For the text-containing cell, return its midpoint in [X, Y] coordinate format. 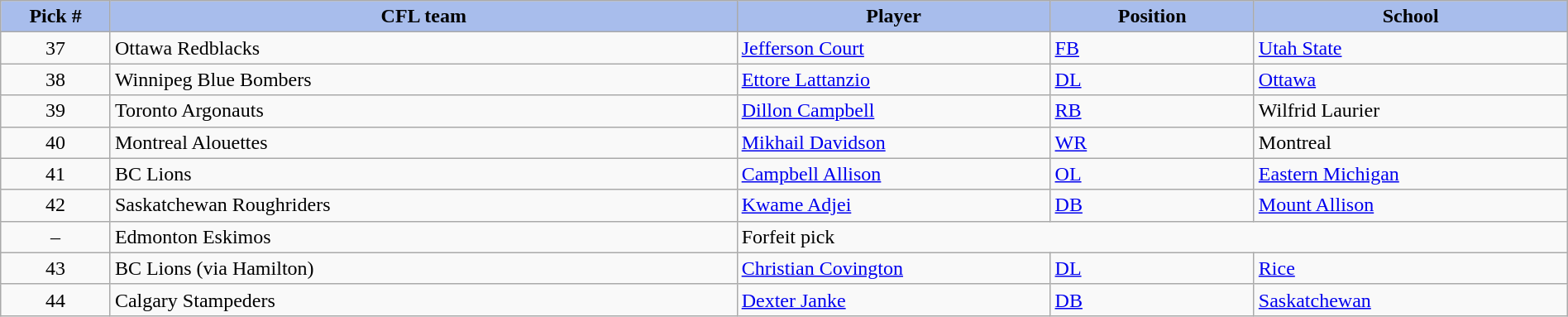
40 [56, 142]
Saskatchewan [1411, 300]
Pick # [56, 17]
Christian Covington [893, 268]
CFL team [423, 17]
39 [56, 111]
Mikhail Davidson [893, 142]
44 [56, 300]
Kwame Adjei [893, 205]
Dexter Janke [893, 300]
Eastern Michigan [1411, 174]
Position [1152, 17]
41 [56, 174]
Rice [1411, 268]
42 [56, 205]
OL [1152, 174]
Player [893, 17]
Utah State [1411, 48]
Edmonton Eskimos [423, 237]
Ottawa Redblacks [423, 48]
Ottawa [1411, 79]
BC Lions [423, 174]
43 [56, 268]
FB [1152, 48]
RB [1152, 111]
Montreal Alouettes [423, 142]
Winnipeg Blue Bombers [423, 79]
– [56, 237]
Saskatchewan Roughriders [423, 205]
Jefferson Court [893, 48]
Calgary Stampeders [423, 300]
Montreal [1411, 142]
School [1411, 17]
37 [56, 48]
Mount Allison [1411, 205]
Ettore Lattanzio [893, 79]
Dillon Campbell [893, 111]
WR [1152, 142]
Wilfrid Laurier [1411, 111]
38 [56, 79]
Toronto Argonauts [423, 111]
BC Lions (via Hamilton) [423, 268]
Forfeit pick [1152, 237]
Campbell Allison [893, 174]
